Determine the (x, y) coordinate at the center of the cell enclosing the given text.  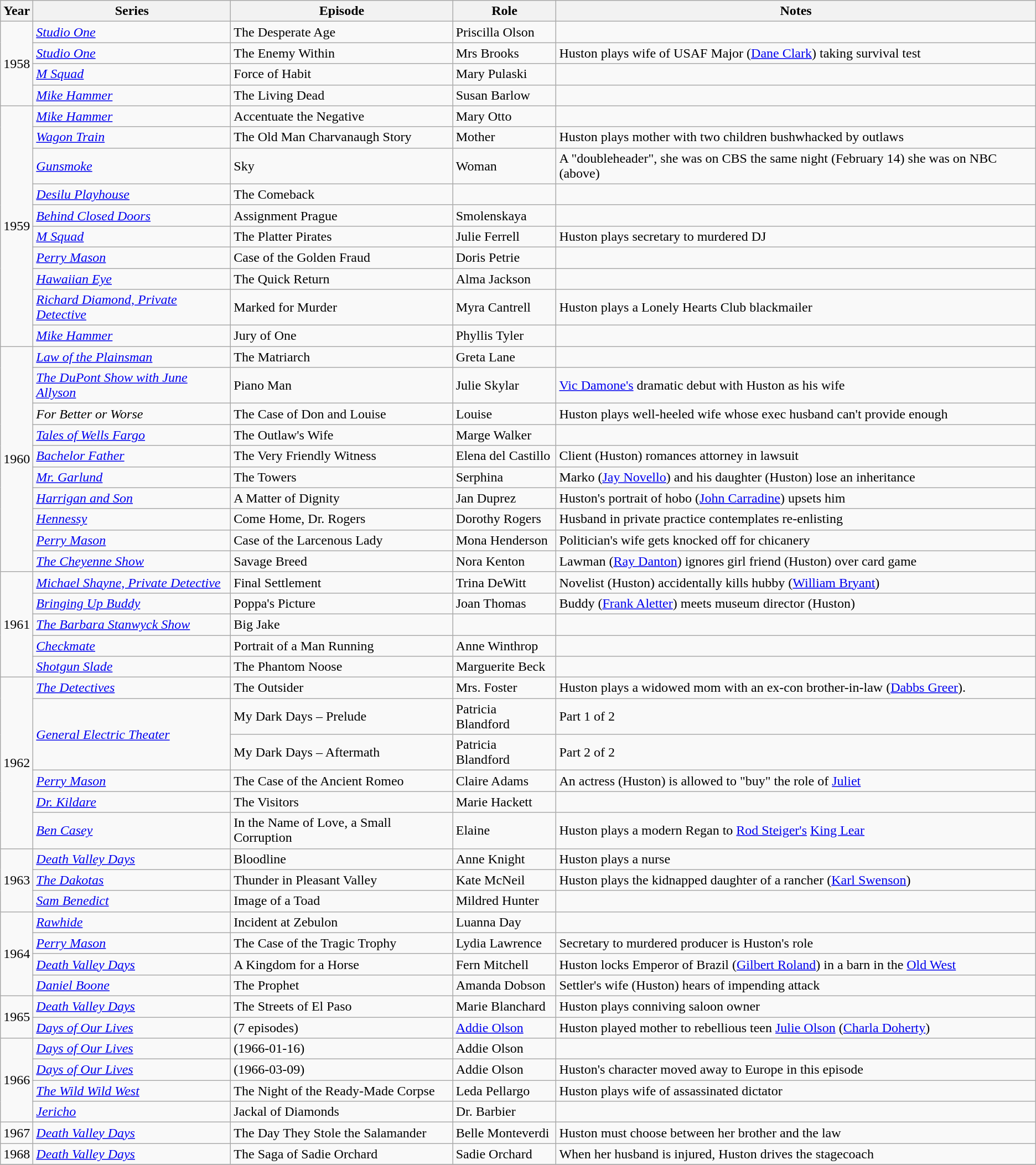
Checkmate (132, 646)
An actress (Huston) is allowed to "buy" the role of Juliet (796, 781)
Force of Habit (342, 74)
The Prophet (342, 985)
Daniel Boone (132, 985)
1965 (17, 1017)
Lawman (Ray Danton) ignores girl friend (Huston) over card game (796, 561)
Amanda Dobson (505, 985)
Rawhide (132, 922)
Mary Pulaski (505, 74)
Bloodline (342, 859)
Claire Adams (505, 781)
Jericho (132, 1112)
My Dark Days – Aftermath (342, 753)
Huston plays wife of assassinated dictator (796, 1091)
1960 (17, 459)
The Night of the Ready-Made Corpse (342, 1091)
Case of the Golden Fraud (342, 257)
(1966-01-16) (342, 1049)
Mary Otto (505, 116)
Serphina (505, 477)
Sky (342, 166)
1964 (17, 954)
Wagon Train (132, 137)
Big Jake (342, 624)
Anne Winthrop (505, 646)
The Outlaw's Wife (342, 435)
Hawaiian Eye (132, 278)
The Outsider (342, 688)
Mother (505, 137)
Hennessy (132, 519)
Elaine (505, 830)
The Wild Wild West (132, 1091)
The Desperate Age (342, 32)
Notes (796, 11)
Part 1 of 2 (796, 716)
Shotgun Slade (132, 667)
The Visitors (342, 802)
Huston played mother to rebellious teen Julie Olson (Charla Doherty) (796, 1028)
Image of a Toad (342, 901)
Richard Diamond, Private Detective (132, 308)
Myra Cantrell (505, 308)
The DuPont Show with June Allyson (132, 385)
Smolenskaya (505, 215)
Greta Lane (505, 357)
Portrait of a Man Running (342, 646)
Louise (505, 414)
Mr. Garlund (132, 477)
1961 (17, 624)
Marie Hackett (505, 802)
Huston plays well-heeled wife whose exec husband can't provide enough (796, 414)
Huston's portrait of hobo (John Carradine) upsets him (796, 498)
Accentuate the Negative (342, 116)
Priscilla Olson (505, 32)
Part 2 of 2 (796, 753)
Huston plays conniving saloon owner (796, 1006)
Marguerite Beck (505, 667)
A "doubleheader", she was on CBS the same night (February 14) she was on NBC (above) (796, 166)
Woman (505, 166)
Alma Jackson (505, 278)
Come Home, Dr. Rogers (342, 519)
When her husband is injured, Huston drives the stagecoach (796, 1154)
Trina DeWitt (505, 582)
Belle Monteverdi (505, 1133)
Year (17, 11)
1967 (17, 1133)
The Enemy Within (342, 53)
Luanna Day (505, 922)
Behind Closed Doors (132, 215)
Mildred Hunter (505, 901)
Marie Blanchard (505, 1006)
The Very Friendly Witness (342, 456)
Susan Barlow (505, 95)
Huston plays mother with two children bushwhacked by outlaws (796, 137)
Julie Skylar (505, 385)
Final Settlement (342, 582)
A Kingdom for a Horse (342, 964)
The Streets of El Paso (342, 1006)
The Platter Pirates (342, 236)
Huston plays a Lonely Hearts Club blackmailer (796, 308)
The Case of the Ancient Romeo (342, 781)
Novelist (Huston) accidentally kills hubby (William Bryant) (796, 582)
Vic Damone's dramatic debut with Huston as his wife (796, 385)
Buddy (Frank Aletter) meets museum director (Huston) (796, 603)
Julie Ferrell (505, 236)
Lydia Lawrence (505, 943)
1962 (17, 763)
(7 episodes) (342, 1028)
Mrs. Foster (505, 688)
Role (505, 11)
(1966-03-09) (342, 1070)
Mrs Brooks (505, 53)
Dorothy Rogers (505, 519)
My Dark Days – Prelude (342, 716)
1959 (17, 226)
The Comeback (342, 194)
Bringing Up Buddy (132, 603)
Harrigan and Son (132, 498)
General Electric Theater (132, 734)
Secretary to murdered producer is Huston's role (796, 943)
1968 (17, 1154)
Huston plays a widowed mom with an ex-con brother-in-law (Dabbs Greer). (796, 688)
Assignment Prague (342, 215)
Jackal of Diamonds (342, 1112)
Case of the Larcenous Lady (342, 540)
Jan Duprez (505, 498)
Joan Thomas (505, 603)
The Cheyenne Show (132, 561)
The Phantom Noose (342, 667)
Tales of Wells Fargo (132, 435)
Poppa's Picture (342, 603)
Jury of One (342, 336)
Huston plays secretary to murdered DJ (796, 236)
Anne Knight (505, 859)
Phyllis Tyler (505, 336)
Huston must choose between her brother and the law (796, 1133)
Desilu Playhouse (132, 194)
Huston plays a modern Regan to Rod Steiger's King Lear (796, 830)
The Dakotas (132, 880)
Episode (342, 11)
Incident at Zebulon (342, 922)
The Quick Return (342, 278)
The Towers (342, 477)
The Case of Don and Louise (342, 414)
For Better or Worse (132, 414)
Thunder in Pleasant Valley (342, 880)
The Barbara Stanwyck Show (132, 624)
Marge Walker (505, 435)
Bachelor Father (132, 456)
Kate McNeil (505, 880)
Gunsmoke (132, 166)
Huston plays a nurse (796, 859)
1963 (17, 880)
A Matter of Dignity (342, 498)
Fern Mitchell (505, 964)
Ben Casey (132, 830)
1958 (17, 64)
The Living Dead (342, 95)
Huston locks Emperor of Brazil (Gilbert Roland) in a barn in the Old West (796, 964)
The Matriarch (342, 357)
Client (Huston) romances attorney in lawsuit (796, 456)
Marked for Murder (342, 308)
Series (132, 11)
Michael Shayne, Private Detective (132, 582)
In the Name of Love, a Small Corruption (342, 830)
Dr. Kildare (132, 802)
Savage Breed (342, 561)
Dr. Barbier (505, 1112)
Leda Pellargo (505, 1091)
The Detectives (132, 688)
Huston's character moved away to Europe in this episode (796, 1070)
Huston plays the kidnapped daughter of a rancher (Karl Swenson) (796, 880)
Doris Petrie (505, 257)
The Old Man Charvanaugh Story (342, 137)
Piano Man (342, 385)
Mona Henderson (505, 540)
Law of the Plainsman (132, 357)
Marko (Jay Novello) and his daughter (Huston) lose an inheritance (796, 477)
1966 (17, 1080)
Nora Kenton (505, 561)
Elena del Castillo (505, 456)
The Saga of Sadie Orchard (342, 1154)
Huston plays wife of USAF Major (Dane Clark) taking survival test (796, 53)
Husband in private practice contemplates re-enlisting (796, 519)
Settler's wife (Huston) hears of impending attack (796, 985)
The Case of the Tragic Trophy (342, 943)
Politician's wife gets knocked off for chicanery (796, 540)
The Day They Stole the Salamander (342, 1133)
Sam Benedict (132, 901)
Sadie Orchard (505, 1154)
